Extract the (x, y) coordinate from the center of the cell holding the provided text.  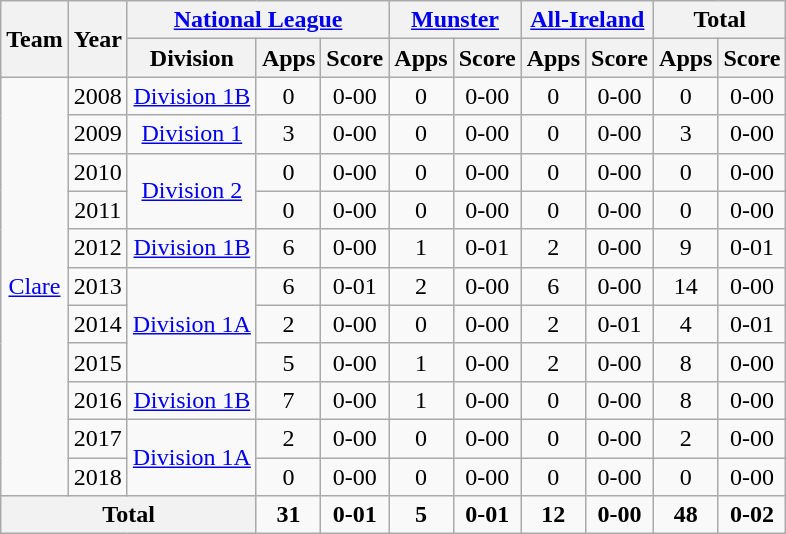
9 (686, 248)
14 (686, 286)
Division 1 (192, 134)
2008 (98, 96)
2018 (98, 477)
12 (553, 515)
National League (258, 20)
2012 (98, 248)
All-Ireland (587, 20)
7 (288, 400)
Division (192, 58)
Division 2 (192, 191)
4 (686, 324)
2013 (98, 286)
Clare (35, 286)
2014 (98, 324)
Munster (455, 20)
2009 (98, 134)
48 (686, 515)
Year (98, 39)
2017 (98, 438)
2010 (98, 172)
0-02 (752, 515)
Team (35, 39)
2011 (98, 210)
2015 (98, 362)
2016 (98, 400)
31 (288, 515)
